Pinpoint the cell where the given text exists, returning its (X, Y) midpoint coordinate. 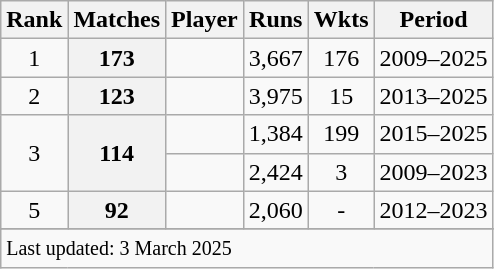
2,424 (276, 172)
1,384 (276, 134)
173 (117, 58)
- (341, 210)
Player (205, 20)
123 (117, 96)
Matches (117, 20)
5 (34, 210)
2009–2023 (434, 172)
199 (341, 134)
Rank (34, 20)
114 (117, 153)
Runs (276, 20)
Wkts (341, 20)
Period (434, 20)
176 (341, 58)
2,060 (276, 210)
2 (34, 96)
Last updated: 3 March 2025 (247, 248)
3,667 (276, 58)
2012–2023 (434, 210)
3,975 (276, 96)
2009–2025 (434, 58)
92 (117, 210)
15 (341, 96)
2015–2025 (434, 134)
1 (34, 58)
2013–2025 (434, 96)
